Return the [x, y] coordinate for the center point of the cell that contains the specified text.  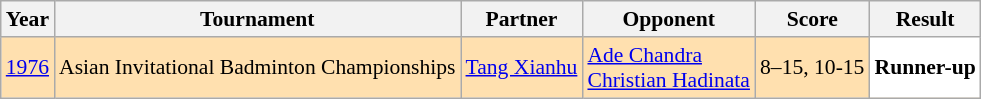
Result [924, 19]
Ade Chandra Christian Hadinata [668, 68]
Tang Xianhu [521, 68]
1976 [28, 68]
Year [28, 19]
Runner-up [924, 68]
Asian Invitational Badminton Championships [257, 68]
Score [812, 19]
Partner [521, 19]
Tournament [257, 19]
Opponent [668, 19]
8–15, 10-15 [812, 68]
